Find where the given text appears and provide that cell's center as (X, Y) coordinate. 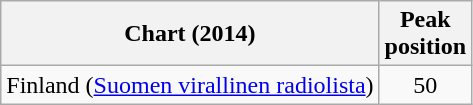
Chart (2014) (190, 34)
50 (425, 85)
Finland (Suomen virallinen radiolista) (190, 85)
Peakposition (425, 34)
